Capture the cell that displays the provided text and extract its (x, y) central coordinate. 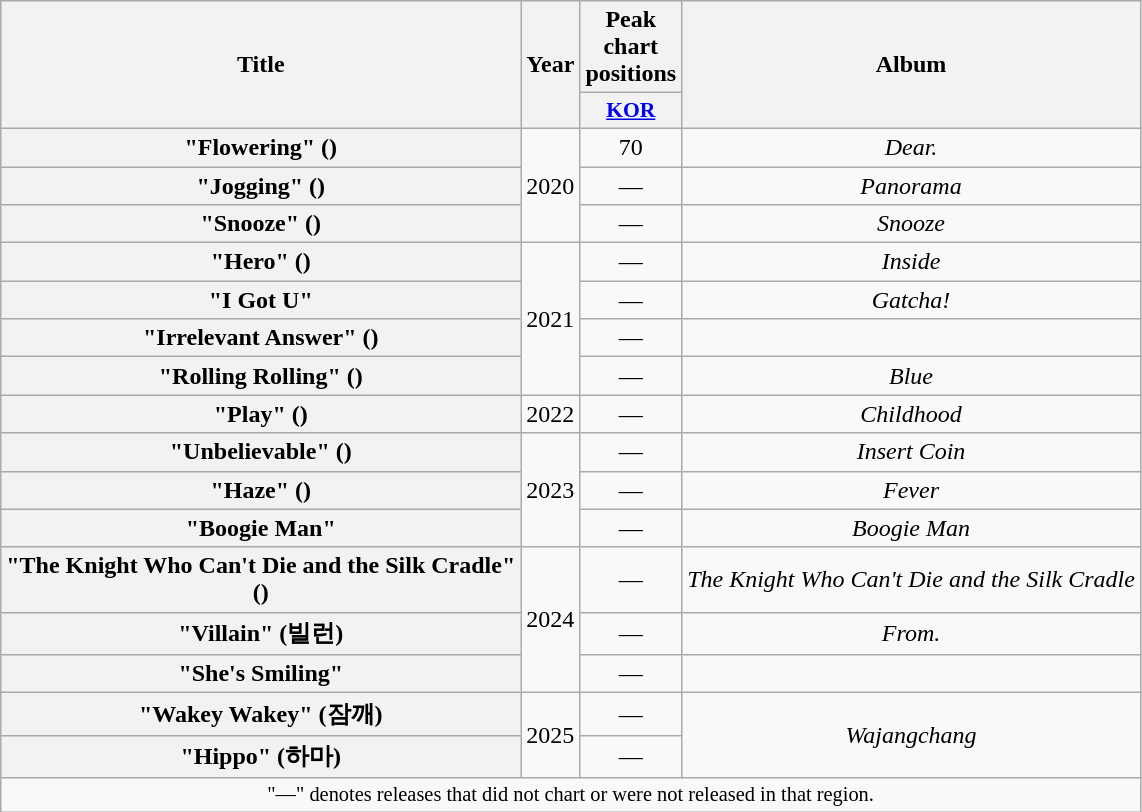
Fever (912, 490)
2022 (550, 414)
"—" denotes releases that did not chart or were not released in that region. (571, 795)
"Unbelievable" () (261, 452)
Panorama (912, 185)
Insert Coin (912, 452)
"Snooze" () (261, 224)
"Flowering" () (261, 147)
"Rolling Rolling" () (261, 376)
"I Got U" (261, 300)
Blue (912, 376)
Wajangchang (912, 736)
Year (550, 65)
The Knight Who Can't Die and the Silk Cradle (912, 580)
From. (912, 634)
Peak chart positions (631, 47)
2021 (550, 319)
2023 (550, 490)
Inside (912, 262)
"The Knight Who Can't Die and the Silk Cradle" () (261, 580)
Dear. (912, 147)
"Play" () (261, 414)
"Irrelevant Answer" () (261, 338)
2020 (550, 185)
"Hero" () (261, 262)
"Hippo" (하마) (261, 756)
2025 (550, 736)
Album (912, 65)
Boogie Man (912, 528)
"Boogie Man" (261, 528)
Childhood (912, 414)
70 (631, 147)
Snooze (912, 224)
2024 (550, 620)
"Wakey Wakey" (잠깨) (261, 714)
"Villain" (빌런) (261, 634)
"She's Smiling" (261, 674)
"Jogging" () (261, 185)
"Haze" () (261, 490)
Gatcha! (912, 300)
Title (261, 65)
KOR (631, 111)
